Extract the [x, y] coordinate from the center of the cell holding the provided text.  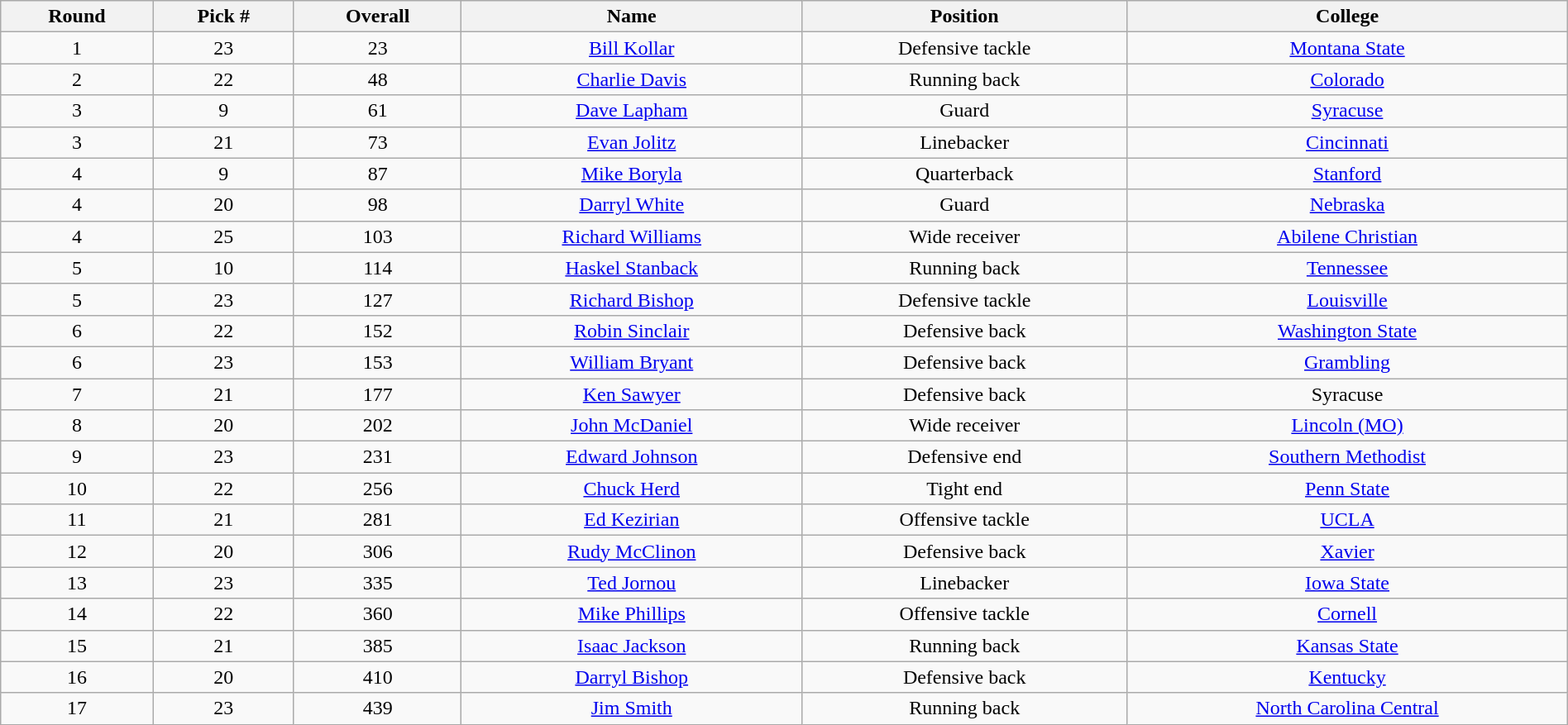
Isaac Jackson [632, 646]
152 [377, 331]
Darryl White [632, 205]
Richard Williams [632, 236]
Cornell [1347, 614]
Name [632, 17]
North Carolina Central [1347, 708]
Mike Boryla [632, 174]
Ken Sawyer [632, 394]
12 [77, 551]
202 [377, 426]
Darryl Bishop [632, 677]
306 [377, 551]
Chuck Herd [632, 489]
Montana State [1347, 48]
73 [377, 142]
Tennessee [1347, 268]
439 [377, 708]
College [1347, 17]
Edward Johnson [632, 457]
Bill Kollar [632, 48]
Xavier [1347, 551]
Tight end [964, 489]
Lincoln (MO) [1347, 426]
Louisville [1347, 299]
2 [77, 79]
Evan Jolitz [632, 142]
Iowa State [1347, 583]
8 [77, 426]
Kansas State [1347, 646]
87 [377, 174]
410 [377, 677]
Robin Sinclair [632, 331]
Grambling [1347, 362]
13 [77, 583]
Penn State [1347, 489]
Mike Phillips [632, 614]
103 [377, 236]
Defensive end [964, 457]
Stanford [1347, 174]
Rudy McClinon [632, 551]
61 [377, 111]
Southern Methodist [1347, 457]
231 [377, 457]
14 [77, 614]
Overall [377, 17]
Position [964, 17]
Kentucky [1347, 677]
281 [377, 520]
Quarterback [964, 174]
Charlie Davis [632, 79]
John McDaniel [632, 426]
Colorado [1347, 79]
360 [377, 614]
177 [377, 394]
Cincinnati [1347, 142]
16 [77, 677]
Pick # [223, 17]
1 [77, 48]
Richard Bishop [632, 299]
153 [377, 362]
Round [77, 17]
Dave Lapham [632, 111]
127 [377, 299]
15 [77, 646]
William Bryant [632, 362]
256 [377, 489]
UCLA [1347, 520]
Jim Smith [632, 708]
Ted Jornou [632, 583]
17 [77, 708]
25 [223, 236]
Nebraska [1347, 205]
48 [377, 79]
Washington State [1347, 331]
335 [377, 583]
Haskel Stanback [632, 268]
11 [77, 520]
Ed Kezirian [632, 520]
98 [377, 205]
114 [377, 268]
385 [377, 646]
Abilene Christian [1347, 236]
7 [77, 394]
